Determine the [x, y] coordinate at the center of the cell enclosing the given text.  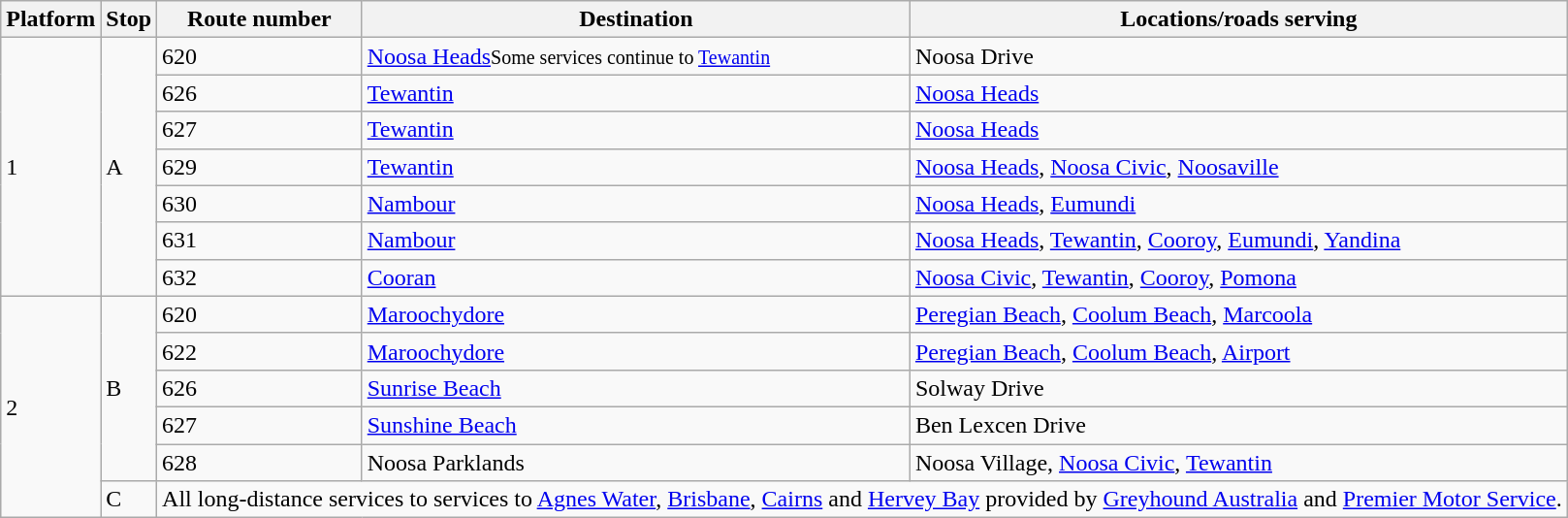
630 [260, 204]
Platform [50, 19]
Cooran [636, 277]
B [129, 388]
Noosa Parklands [636, 463]
Noosa Civic, Tewantin, Cooroy, Pomona [1238, 277]
Noosa Heads, Tewantin, Cooroy, Eumundi, Yandina [1238, 241]
Noosa Village, Noosa Civic, Tewantin [1238, 463]
632 [260, 277]
Destination [636, 19]
C [129, 500]
631 [260, 241]
629 [260, 167]
Solway Drive [1238, 388]
Ben Lexcen Drive [1238, 425]
A [129, 167]
All long-distance services to services to Agnes Water, Brisbane, Cairns and Hervey Bay provided by Greyhound Australia and Premier Motor Service. [863, 500]
Route number [260, 19]
Stop [129, 19]
Peregian Beach, Coolum Beach, Airport [1238, 351]
2 [50, 406]
Noosa Heads, Eumundi [1238, 204]
Noosa Drive [1238, 56]
628 [260, 463]
Peregian Beach, Coolum Beach, Marcoola [1238, 314]
1 [50, 167]
Sunrise Beach [636, 388]
Locations/roads serving [1238, 19]
Noosa Heads, Noosa Civic, Noosaville [1238, 167]
Noosa HeadsSome services continue to Tewantin [636, 56]
Sunshine Beach [636, 425]
622 [260, 351]
